Scan for the cell matching the given text and deliver its [X, Y] coordinate at center. 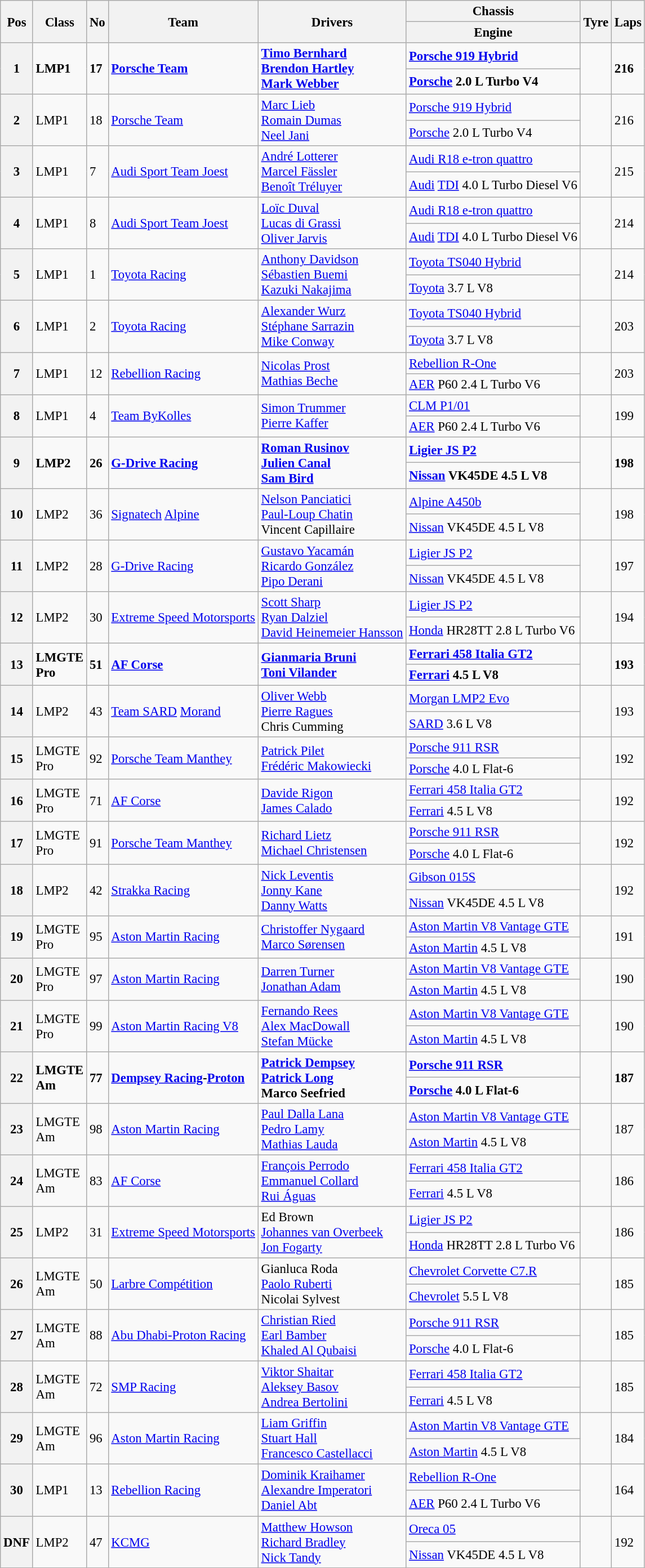
Timo Bernhard Brendon Hartley Mark Webber [332, 69]
Christoffer Nygaard Marco Sørensen [332, 937]
CLM P1/01 [493, 405]
Marc Lieb Romain Dumas Neel Jani [332, 120]
27 [17, 1335]
André Lotterer Marcel Fässler Benoît Tréluyer [332, 172]
Gianluca Roda Paolo Ruberti Nicolai Sylvest [332, 1284]
21 [17, 1026]
Pos [17, 21]
Alexander Wurz Stéphane Sarrazin Mike Conway [332, 327]
Matthew Howson Richard Bradley Nick Tandy [332, 1542]
10 [17, 515]
194 [628, 618]
Christian Ried Earl Bamber Khaled Al Qubaisi [332, 1335]
Gibson 015S [493, 877]
Patrick Pilet Frédéric Makowiecki [332, 758]
Gianmaria Bruni Toni Vilander [332, 664]
DNF [17, 1542]
83 [97, 1181]
Team SARD Morand [183, 712]
14 [17, 712]
36 [97, 515]
71 [97, 801]
43 [97, 712]
16 [17, 801]
25 [17, 1232]
Simon Trummer Pierre Kaffer [332, 416]
Roman Rusinov Julien Canal Sam Bird [332, 463]
SARD 3.6 L V8 [493, 724]
Team [183, 21]
Laps [628, 21]
99 [97, 1026]
191 [628, 937]
Chevrolet 5.5 L V8 [493, 1297]
KCMG [183, 1542]
20 [17, 980]
Class [60, 21]
Engine [493, 33]
Abu Dhabi-Proton Racing [183, 1335]
91 [97, 843]
Larbre Compétition [183, 1284]
Richard Lietz Michael Christensen [332, 843]
5 [17, 275]
Darren Turner Jonathan Adam [332, 980]
11 [17, 566]
6 [17, 327]
Scott Sharp Ryan Dalziel David Heinemeier Hansson [332, 618]
Chassis [493, 11]
9 [17, 463]
Fernando Rees Alex MacDowall Stefan Mücke [332, 1026]
No [97, 21]
98 [97, 1129]
Paul Dalla Lana Pedro Lamy Mathias Lauda [332, 1129]
Oliver Webb Pierre Ragues Chris Cumming [332, 712]
Oreca 05 [493, 1529]
Aston Martin Racing V8 [183, 1026]
197 [628, 566]
88 [97, 1335]
184 [628, 1439]
SMP Racing [183, 1387]
92 [97, 758]
31 [97, 1232]
19 [17, 937]
47 [97, 1542]
215 [628, 172]
50 [97, 1284]
Nick Leventis Jonny Kane Danny Watts [332, 890]
Nelson Panciatici Paul-Loup Chatin Vincent Capillaire [332, 515]
Liam Griffin Stuart Hall Francesco Castellacci [332, 1439]
Team ByKolles [183, 416]
Alpine A450b [493, 502]
François Perrodo Emmanuel Collard Rui Águas [332, 1181]
22 [17, 1078]
3 [17, 172]
42 [97, 890]
72 [97, 1387]
Strakka Racing [183, 890]
29 [17, 1439]
97 [97, 980]
Dempsey Racing-Proton [183, 1078]
Signatech Alpine [183, 515]
51 [97, 664]
23 [17, 1129]
Gustavo Yacamán Ricardo González Pipo Derani [332, 566]
Davide Rigon James Calado [332, 801]
164 [628, 1490]
Chevrolet Corvette C7.R [493, 1271]
95 [97, 937]
Tyre [596, 21]
Morgan LMP2 Evo [493, 699]
96 [97, 1439]
Viktor Shaitar Aleksey Basov Andrea Bertolini [332, 1387]
Loïc Duval Lucas di Grassi Oliver Jarvis [332, 224]
Dominik Kraihamer Alexandre Imperatori Daniel Abt [332, 1490]
Drivers [332, 21]
Ed Brown Johannes van Overbeek Jon Fogarty [332, 1232]
Patrick Dempsey Patrick Long Marco Seefried [332, 1078]
15 [17, 758]
24 [17, 1181]
Nicolas Prost Mathias Beche [332, 374]
77 [97, 1078]
Anthony Davidson Sébastien Buemi Kazuki Nakajima [332, 275]
199 [628, 416]
